Provide the (x, y) coordinate of the cell's center where the given text is located.  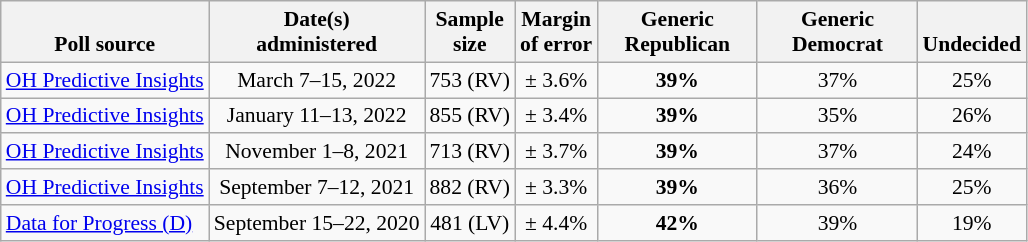
GenericDemocrat (837, 32)
March 7–15, 2022 (317, 80)
Undecided (972, 32)
Date(s)administered (317, 32)
882 (RV) (470, 187)
35% (837, 116)
24% (972, 152)
42% (677, 223)
26% (972, 116)
± 3.7% (556, 152)
± 3.3% (556, 187)
January 11–13, 2022 (317, 116)
± 3.4% (556, 116)
481 (LV) (470, 223)
Marginof error (556, 32)
November 1–8, 2021 (317, 152)
19% (972, 223)
Samplesize (470, 32)
GenericRepublican (677, 32)
753 (RV) (470, 80)
September 7–12, 2021 (317, 187)
September 15–22, 2020 (317, 223)
713 (RV) (470, 152)
± 3.6% (556, 80)
36% (837, 187)
Poll source (105, 32)
± 4.4% (556, 223)
855 (RV) (470, 116)
Data for Progress (D) (105, 223)
